Identify which cell holds the provided text, then report its [x, y] central coordinate. 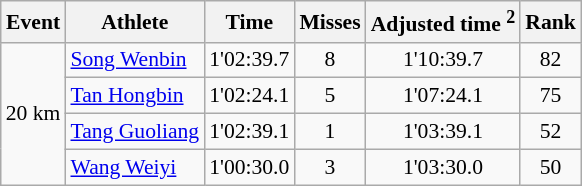
1'02:39.7 [249, 60]
1'00:30.0 [249, 167]
1 [330, 132]
1'02:39.1 [249, 132]
Athlete [134, 22]
1'07:24.1 [444, 96]
1'03:39.1 [444, 132]
Wang Weiyi [134, 167]
Misses [330, 22]
Adjusted time 2 [444, 22]
75 [550, 96]
Event [34, 22]
3 [330, 167]
5 [330, 96]
1'02:24.1 [249, 96]
52 [550, 132]
20 km [34, 113]
50 [550, 167]
Tang Guoliang [134, 132]
Rank [550, 22]
Time [249, 22]
8 [330, 60]
82 [550, 60]
Song Wenbin [134, 60]
1'03:30.0 [444, 167]
Tan Hongbin [134, 96]
1'10:39.7 [444, 60]
